For the text-containing cell, return its midpoint in (x, y) coordinate format. 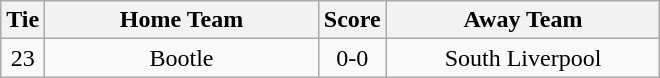
South Liverpool (523, 58)
0-0 (352, 58)
Bootle (182, 58)
Home Team (182, 20)
Tie (23, 20)
Score (352, 20)
23 (23, 58)
Away Team (523, 20)
